From the cell containing the given text, extract its center point as [X, Y] coordinate. 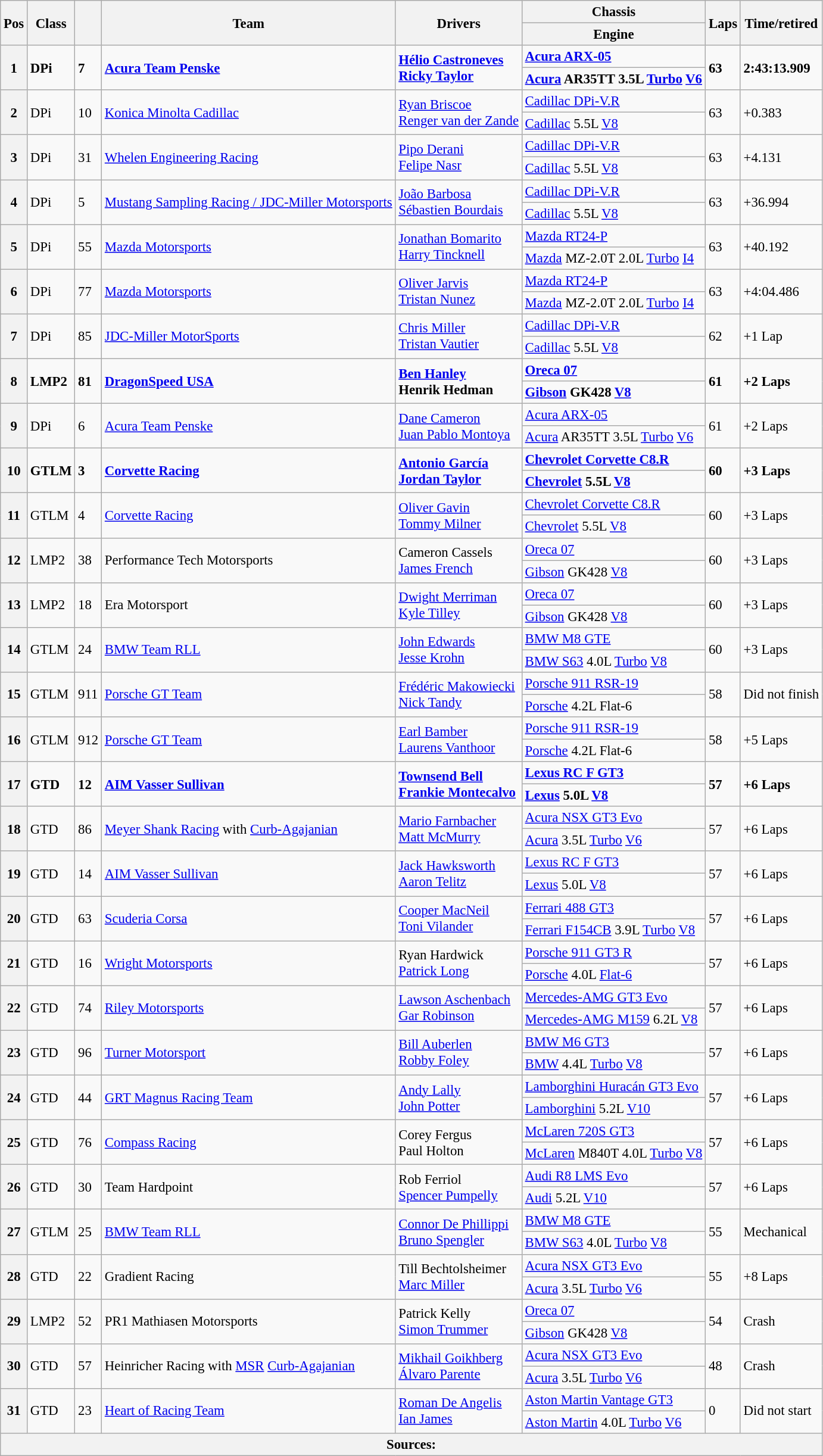
Till Bechtolsheimer Marc Miller [459, 1277]
Lawson Aschenbach Gar Robinson [459, 1008]
DragonSpeed USA [249, 381]
Hélio Castroneves Ricky Taylor [459, 68]
Ryan Briscoe Renger van der Zande [459, 112]
Did not start [781, 1411]
38 [88, 560]
Ryan Hardwick Patrick Long [459, 964]
28 [14, 1277]
Dwight Merriman Kyle Tilley [459, 605]
912 [88, 740]
2:43:13.909 [781, 68]
Konica Minolta Cadillac [249, 112]
62 [723, 336]
Era Motorsport [249, 605]
Townsend Bell Frankie Montecalvo [459, 784]
8 [14, 381]
McLaren 720S GT3 [613, 1131]
Jack Hawksworth Aaron Telitz [459, 874]
20 [14, 918]
Cameron Cassels James French [459, 560]
+0.383 [781, 112]
BMW 4.4L Turbo V8 [613, 1064]
96 [88, 1053]
Jonathan Bomarito Harry Tincknell [459, 247]
+40.192 [781, 247]
Aston Martin 4.0L Turbo V6 [613, 1422]
Team Hardpoint [249, 1187]
Lamborghini Huracán GT3 Evo [613, 1086]
Performance Tech Motorsports [249, 560]
Ferrari F154CB 3.9L Turbo V8 [613, 930]
Team [249, 23]
+4.131 [781, 157]
Patrick Kelly Simon Trummer [459, 1321]
Class [51, 23]
GRT Magnus Racing Team [249, 1097]
Andy Lally John Potter [459, 1097]
Meyer Shank Racing with Curb-Agajanian [249, 829]
+36.994 [781, 202]
Cooper MacNeil Toni Vilander [459, 918]
BMW M6 GT3 [613, 1042]
44 [88, 1097]
Pos [14, 23]
Mercedes-AMG M159 6.2L V8 [613, 1019]
+4:04.486 [781, 292]
27 [14, 1231]
Ferrari 488 GT3 [613, 908]
JDC-Miller MotorSports [249, 336]
Porsche 911 GT3 R [613, 952]
Heinricher Racing with MSR Curb-Agajanian [249, 1366]
Pipo Derani Felipe Nasr [459, 157]
Lamborghini 5.2L V10 [613, 1109]
Engine [613, 35]
Did not finish [781, 694]
Dane Cameron Juan Pablo Montoya [459, 426]
+1 Lap [781, 336]
Heart of Racing Team [249, 1411]
76 [88, 1142]
Corey Fergus Paul Holton [459, 1142]
Chris Miller Tristan Vautier [459, 336]
Bill Auberlen Robby Foley [459, 1053]
81 [88, 381]
Audi 5.2L V10 [613, 1198]
11 [14, 516]
29 [14, 1321]
Oliver Gavin Tommy Milner [459, 516]
Laps [723, 23]
26 [14, 1187]
85 [88, 336]
21 [14, 964]
Time/retired [781, 23]
John Edwards Jesse Krohn [459, 650]
Drivers [459, 23]
13 [14, 605]
74 [88, 1008]
Sources: [411, 1445]
Turner Motorsport [249, 1053]
2 [14, 112]
Mercedes-AMG GT3 Evo [613, 997]
Mustang Sampling Racing / JDC-Miller Motorsports [249, 202]
PR1 Mathiasen Motorsports [249, 1321]
Ben Hanley Henrik Hedman [459, 381]
+8 Laps [781, 1277]
Porsche 4.0L Flat-6 [613, 974]
Wright Motorsports [249, 964]
Riley Motorsports [249, 1008]
0 [723, 1411]
McLaren M840T 4.0L Turbo V8 [613, 1153]
Whelen Engineering Racing [249, 157]
48 [723, 1366]
Oliver Jarvis Tristan Nunez [459, 292]
86 [88, 829]
52 [88, 1321]
15 [14, 694]
1 [14, 68]
Mario Farnbacher Matt McMurry [459, 829]
54 [723, 1321]
19 [14, 874]
Aston Martin Vantage GT3 [613, 1400]
911 [88, 694]
Roman De Angelis Ian James [459, 1411]
77 [88, 292]
Connor De Phillippi Bruno Spengler [459, 1231]
Audi R8 LMS Evo [613, 1176]
João Barbosa Sébastien Bourdais [459, 202]
+5 Laps [781, 740]
Earl Bamber Laurens Vanthoor [459, 740]
17 [14, 784]
Gradient Racing [249, 1277]
Antonio García Jordan Taylor [459, 470]
Compass Racing [249, 1142]
Chassis [613, 12]
Scuderia Corsa [249, 918]
Frédéric Makowiecki Nick Tandy [459, 694]
Mikhail Goikhberg Álvaro Parente [459, 1366]
Mechanical [781, 1231]
Rob Ferriol Spencer Pumpelly [459, 1187]
9 [14, 426]
